Determine the (x, y) coordinate at the center of the cell enclosing the given text.  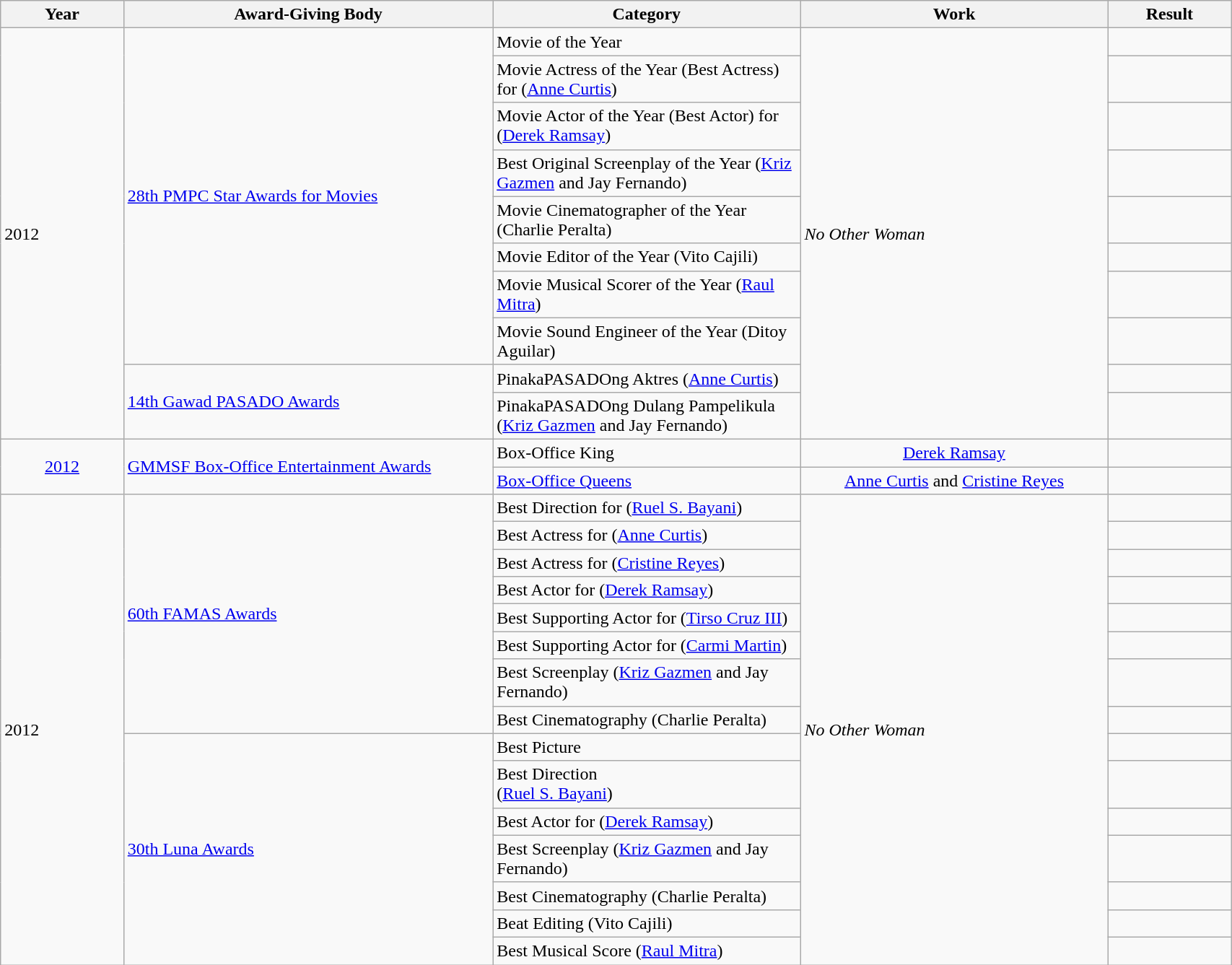
Box-Office Queens (647, 480)
GMMSF Box-Office Entertainment Awards (307, 466)
Best Supporting Actor for (Tirso Cruz III) (647, 618)
Best Direction for (Ruel S. Bayani) (647, 508)
Result (1169, 14)
Box-Office King (647, 453)
Award-Giving Body (307, 14)
Movie Musical Scorer of the Year (Raul Mitra) (647, 294)
Movie Actress of the Year (Best Actress) for (Anne Curtis) (647, 79)
Best Supporting Actor for (Carmi Martin) (647, 645)
Work (954, 14)
28th PMPC Star Awards for Movies (307, 196)
Movie Cinematographer of the Year (Charlie Peralta) (647, 219)
Movie Editor of the Year (Vito Cajili) (647, 257)
Beat Editing (Vito Cajili) (647, 923)
Category (647, 14)
Derek Ramsay (954, 453)
30th Luna Awards (307, 849)
Movie Sound Engineer of the Year (Ditoy Aguilar) (647, 341)
Best Picture (647, 747)
Best Actress for (Cristine Reyes) (647, 563)
Anne Curtis and Cristine Reyes (954, 480)
Movie of the Year (647, 42)
60th FAMAS Awards (307, 614)
Best Musical Score (Raul Mitra) (647, 951)
PinakaPASADOng Aktres (Anne Curtis) (647, 378)
14th Gawad PASADO Awards (307, 401)
Movie Actor of the Year (Best Actor) for (Derek Ramsay) (647, 126)
Best Actress for (Anne Curtis) (647, 536)
Best Original Screenplay of the Year (Kriz Gazmen and Jay Fernando) (647, 173)
Year (62, 14)
Best Direction(Ruel S. Bayani) (647, 784)
PinakaPASADOng Dulang Pampelikula (Kriz Gazmen and Jay Fernando) (647, 416)
